Return the [X, Y] coordinate for the center point of the cell that contains the specified text.  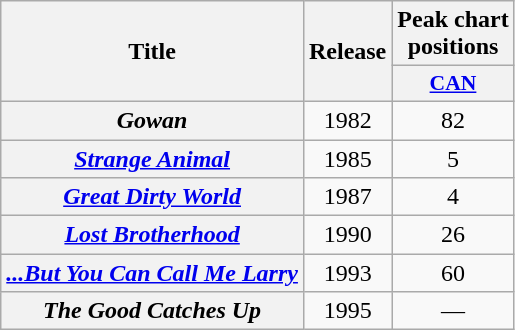
Strange Animal [152, 159]
— [453, 311]
The Good Catches Up [152, 311]
1987 [347, 197]
1993 [347, 273]
1995 [347, 311]
60 [453, 273]
...But You Can Call Me Larry [152, 273]
Title [152, 52]
26 [453, 235]
1982 [347, 120]
CAN [453, 84]
4 [453, 197]
1985 [347, 159]
1990 [347, 235]
82 [453, 120]
Lost Brotherhood [152, 235]
Great Dirty World [152, 197]
Release [347, 52]
5 [453, 159]
Gowan [152, 120]
Peak chartpositions [453, 34]
